Find where the given text appears and provide that cell's center as (x, y) coordinate. 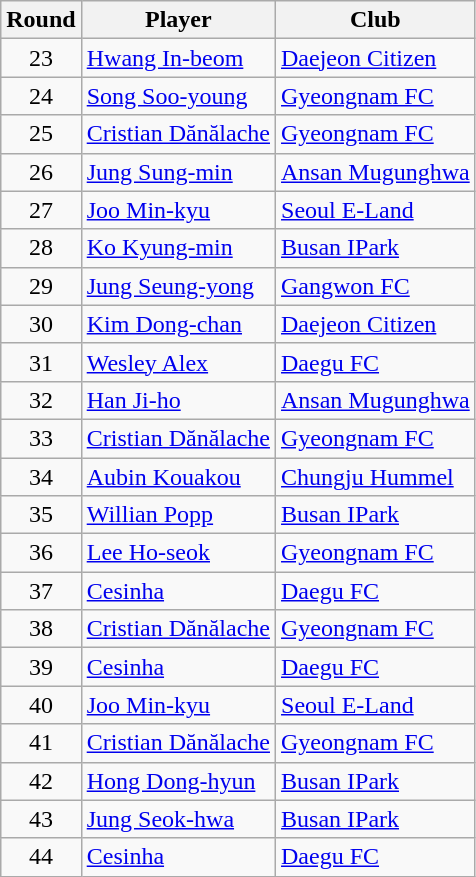
Round (41, 20)
36 (41, 553)
Kim Dong-chan (178, 324)
34 (41, 477)
Hwang In-beom (178, 58)
Song Soo-young (178, 96)
42 (41, 781)
24 (41, 96)
41 (41, 743)
Jung Seok-hwa (178, 819)
35 (41, 515)
29 (41, 286)
28 (41, 248)
Han Ji-ho (178, 400)
Jung Seung-yong (178, 286)
Willian Popp (178, 515)
Gangwon FC (376, 286)
44 (41, 857)
33 (41, 438)
Player (178, 20)
Aubin Kouakou (178, 477)
Ko Kyung-min (178, 248)
25 (41, 134)
39 (41, 667)
43 (41, 819)
40 (41, 705)
Lee Ho-seok (178, 553)
Chungju Hummel (376, 477)
30 (41, 324)
32 (41, 400)
37 (41, 591)
31 (41, 362)
23 (41, 58)
Wesley Alex (178, 362)
Club (376, 20)
Jung Sung-min (178, 172)
27 (41, 210)
Hong Dong-hyun (178, 781)
38 (41, 629)
26 (41, 172)
